For the text-containing cell, return its midpoint in [X, Y] coordinate format. 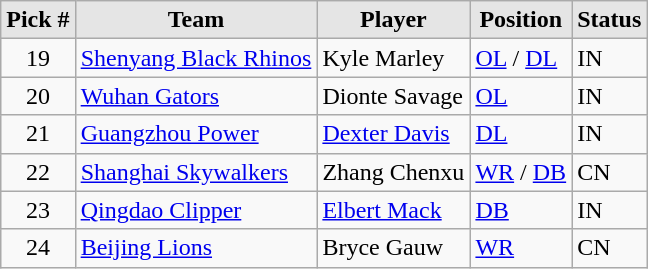
Pick # [38, 20]
WR [521, 248]
21 [38, 134]
Kyle Marley [394, 58]
24 [38, 248]
WR / DB [521, 172]
22 [38, 172]
Shenyang Black Rhinos [196, 58]
20 [38, 96]
Qingdao Clipper [196, 210]
Dionte Savage [394, 96]
Guangzhou Power [196, 134]
Dexter Davis [394, 134]
DL [521, 134]
Wuhan Gators [196, 96]
OL [521, 96]
Zhang Chenxu [394, 172]
23 [38, 210]
Team [196, 20]
Player [394, 20]
Beijing Lions [196, 248]
Position [521, 20]
Shanghai Skywalkers [196, 172]
Bryce Gauw [394, 248]
Status [610, 20]
19 [38, 58]
Elbert Mack [394, 210]
OL / DL [521, 58]
DB [521, 210]
